Output the (X, Y) coordinate of the center of the cell containing the given text.  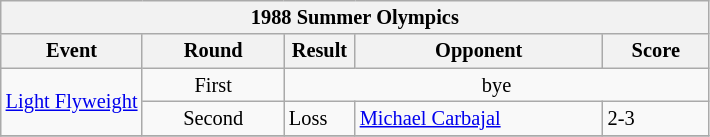
Opponent (479, 51)
Loss (320, 118)
Event (72, 51)
2-3 (656, 118)
Score (656, 51)
Round (213, 51)
Result (320, 51)
Second (213, 118)
Light Flyweight (72, 102)
First (213, 85)
Michael Carbajal (479, 118)
1988 Summer Olympics (355, 17)
bye (496, 85)
